Find where the given text appears and provide that cell's center as (x, y) coordinate. 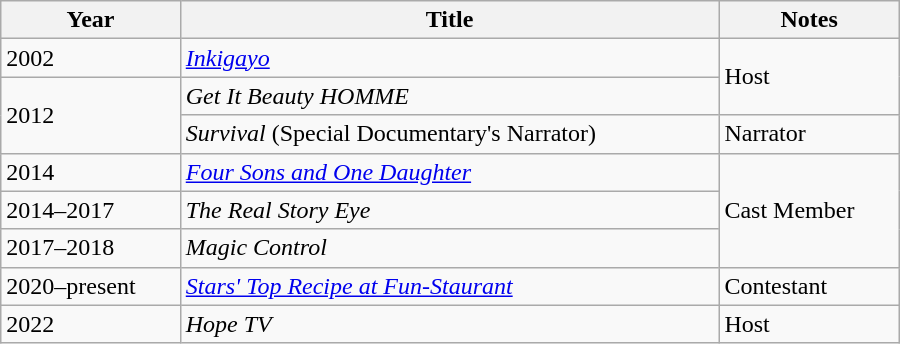
Magic Control (450, 248)
Title (450, 20)
2022 (90, 324)
2002 (90, 58)
Four Sons and One Daughter (450, 172)
Narrator (809, 134)
Survival (Special Documentary's Narrator) (450, 134)
Cast Member (809, 210)
Hope TV (450, 324)
The Real Story Eye (450, 210)
2014–2017 (90, 210)
Get It Beauty HOMME (450, 96)
2017–2018 (90, 248)
Stars' Top Recipe at Fun-Staurant (450, 286)
Year (90, 20)
Inkigayo (450, 58)
Contestant (809, 286)
2012 (90, 115)
2020–present (90, 286)
2014 (90, 172)
Notes (809, 20)
